Identify which cell holds the provided text, then report its [x, y] central coordinate. 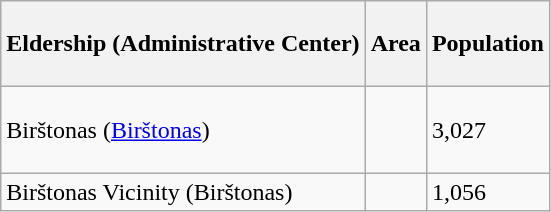
3,027 [488, 130]
Area [396, 44]
1,056 [488, 192]
Population [488, 44]
Birštonas Vicinity (Birštonas) [183, 192]
Eldership (Administrative Center) [183, 44]
Birštonas (Birštonas) [183, 130]
